For the text-containing cell, return its midpoint in (X, Y) coordinate format. 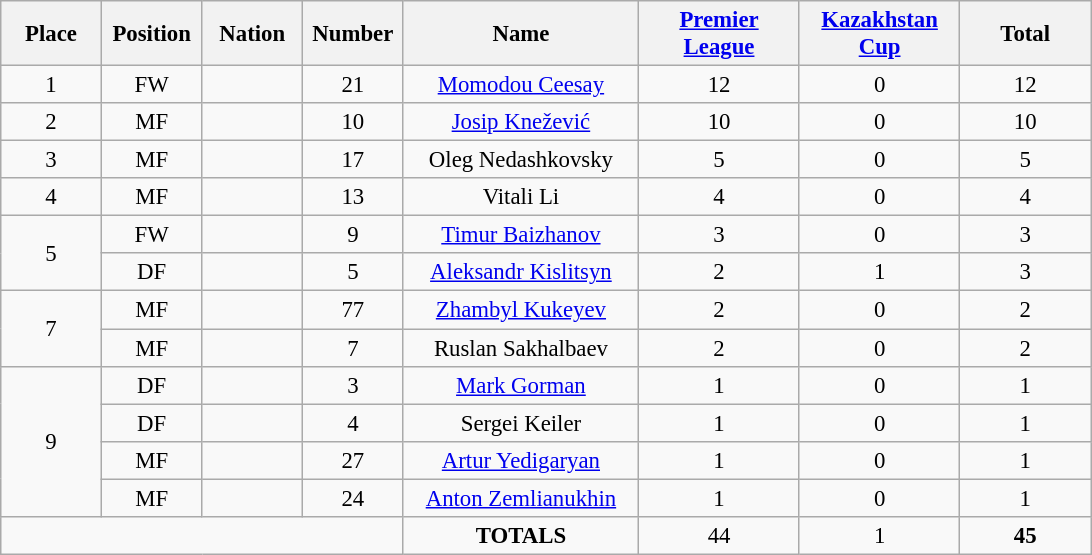
Place (52, 34)
Mark Gorman (521, 385)
Ruslan Sakhalbaev (521, 348)
Nation (252, 34)
Zhambyl Kukeyev (521, 310)
Josip Knežević (521, 122)
Kazakhstan Cup (880, 34)
24 (354, 498)
Sergei Keiler (521, 423)
Vitali Li (521, 197)
TOTALS (521, 536)
27 (354, 460)
21 (354, 85)
Anton Zemlianukhin (521, 498)
Artur Yedigaryan (521, 460)
Premier League (720, 34)
Timur Baizhanov (521, 235)
77 (354, 310)
Name (521, 34)
44 (720, 536)
Number (354, 34)
Position (152, 34)
Total (1026, 34)
17 (354, 160)
Momodou Ceesay (521, 85)
Oleg Nedashkovsky (521, 160)
45 (1026, 536)
13 (354, 197)
Aleksandr Kislitsyn (521, 273)
